Provide the [X, Y] coordinate of the cell's center where the given text is located.  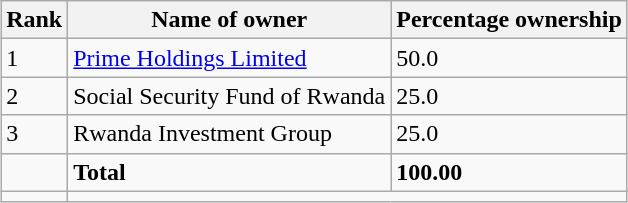
Prime Holdings Limited [230, 58]
Percentage ownership [510, 20]
1 [34, 58]
Rwanda Investment Group [230, 134]
Rank [34, 20]
3 [34, 134]
Social Security Fund of Rwanda [230, 96]
2 [34, 96]
Total [230, 172]
100.00 [510, 172]
Name of owner [230, 20]
50.0 [510, 58]
